Capture the cell that displays the provided text and extract its (x, y) central coordinate. 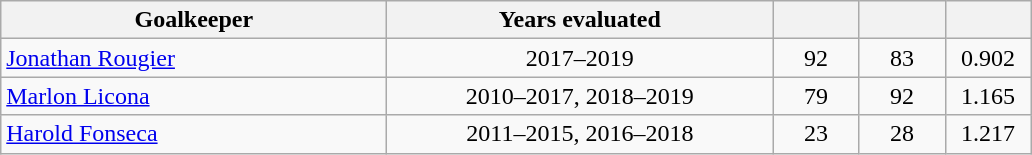
Harold Fonseca (194, 134)
2011–2015, 2016–2018 (580, 134)
2017–2019 (580, 58)
1.217 (988, 134)
Years evaluated (580, 20)
83 (902, 58)
28 (902, 134)
Marlon Licona (194, 96)
Jonathan Rougier (194, 58)
79 (816, 96)
0.902 (988, 58)
2010–2017, 2018–2019 (580, 96)
Goalkeeper (194, 20)
23 (816, 134)
1.165 (988, 96)
